Return the (X, Y) coordinate for the center point of the cell that contains the specified text.  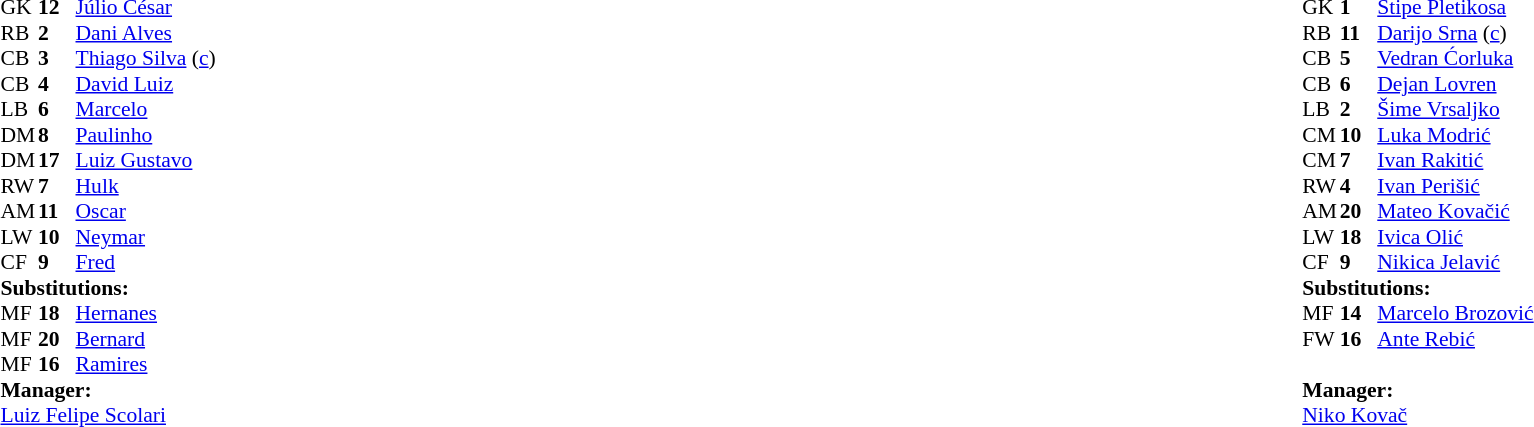
5 (1359, 59)
Luka Modrić (1455, 135)
Hulk (146, 186)
Luiz Gustavo (146, 161)
Paulinho (146, 135)
Thiago Silva (c) (146, 59)
Šime Vrsaljko (1455, 109)
3 (57, 59)
Ivan Rakitić (1455, 161)
14 (1359, 313)
Darijo Srna (c) (1455, 33)
Dejan Lovren (1455, 84)
Marcelo (146, 109)
Fred (146, 263)
Marcelo Brozović (1455, 313)
Vedran Ćorluka (1455, 59)
Ivica Olić (1455, 237)
8 (57, 135)
Nikica Jelavić (1455, 263)
David Luiz (146, 84)
Dani Alves (146, 33)
Ivan Perišić (1455, 186)
Neymar (146, 237)
Bernard (146, 339)
17 (57, 161)
Hernanes (146, 313)
Mateo Kovačić (1455, 211)
FW (1321, 339)
Ante Rebić (1455, 339)
Ramires (146, 365)
Oscar (146, 211)
